Locate the cell with the specified text and output its (X, Y) center coordinate. 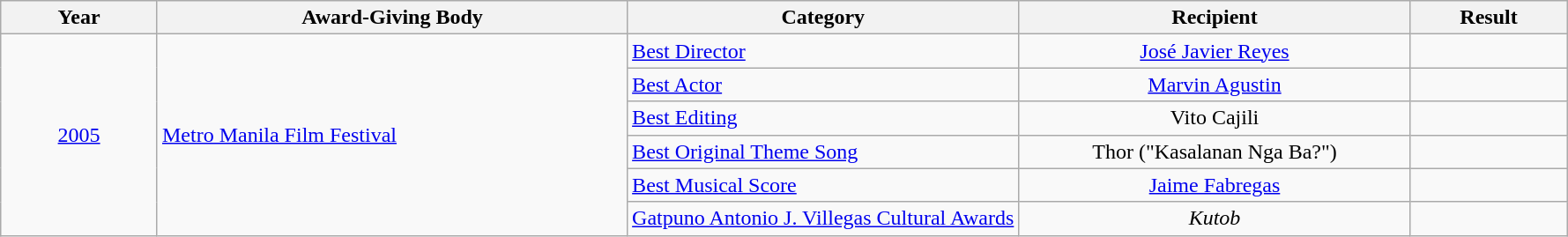
Best Actor (823, 85)
Vito Cajili (1215, 118)
Gatpuno Antonio J. Villegas Cultural Awards (823, 218)
Best Original Theme Song (823, 152)
Marvin Agustin (1215, 85)
Year (79, 18)
Best Editing (823, 118)
Thor ("Kasalanan Nga Ba?") (1215, 152)
2005 (79, 135)
Jaime Fabregas (1215, 185)
Result (1489, 18)
Category (823, 18)
Best Musical Score (823, 185)
Award-Giving Body (391, 18)
Recipient (1215, 18)
José Javier Reyes (1215, 51)
Kutob (1215, 218)
Best Director (823, 51)
Metro Manila Film Festival (391, 135)
